Capture the cell that displays the provided text and extract its (X, Y) central coordinate. 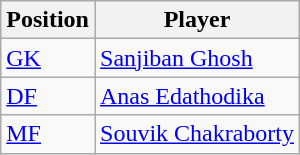
GK (48, 58)
DF (48, 96)
Sanjiban Ghosh (196, 58)
Anas Edathodika (196, 96)
Player (196, 20)
Position (48, 20)
MF (48, 134)
Souvik Chakraborty (196, 134)
